Capture the cell that displays the provided text and extract its [x, y] central coordinate. 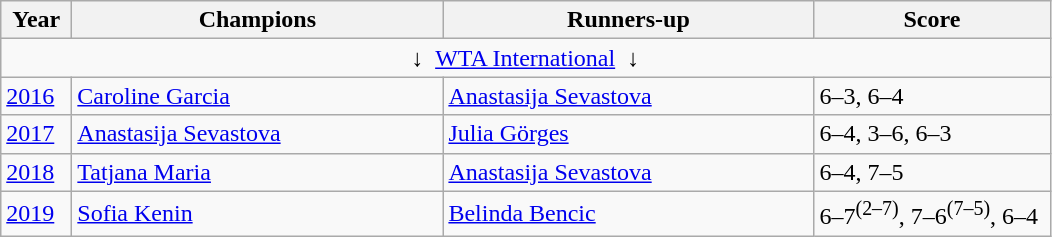
Tatjana Maria [258, 172]
Julia Görges [628, 134]
Score [932, 20]
↓ WTA International ↓ [526, 58]
6–4, 7–5 [932, 172]
Runners-up [628, 20]
Belinda Bencic [628, 214]
Caroline Garcia [258, 96]
2018 [36, 172]
6–7(2–7), 7–6(7–5), 6–4 [932, 214]
Year [36, 20]
2019 [36, 214]
Champions [258, 20]
Sofia Kenin [258, 214]
6–4, 3–6, 6–3 [932, 134]
6–3, 6–4 [932, 96]
2017 [36, 134]
2016 [36, 96]
